Find where the given text appears and provide that cell's center as [x, y] coordinate. 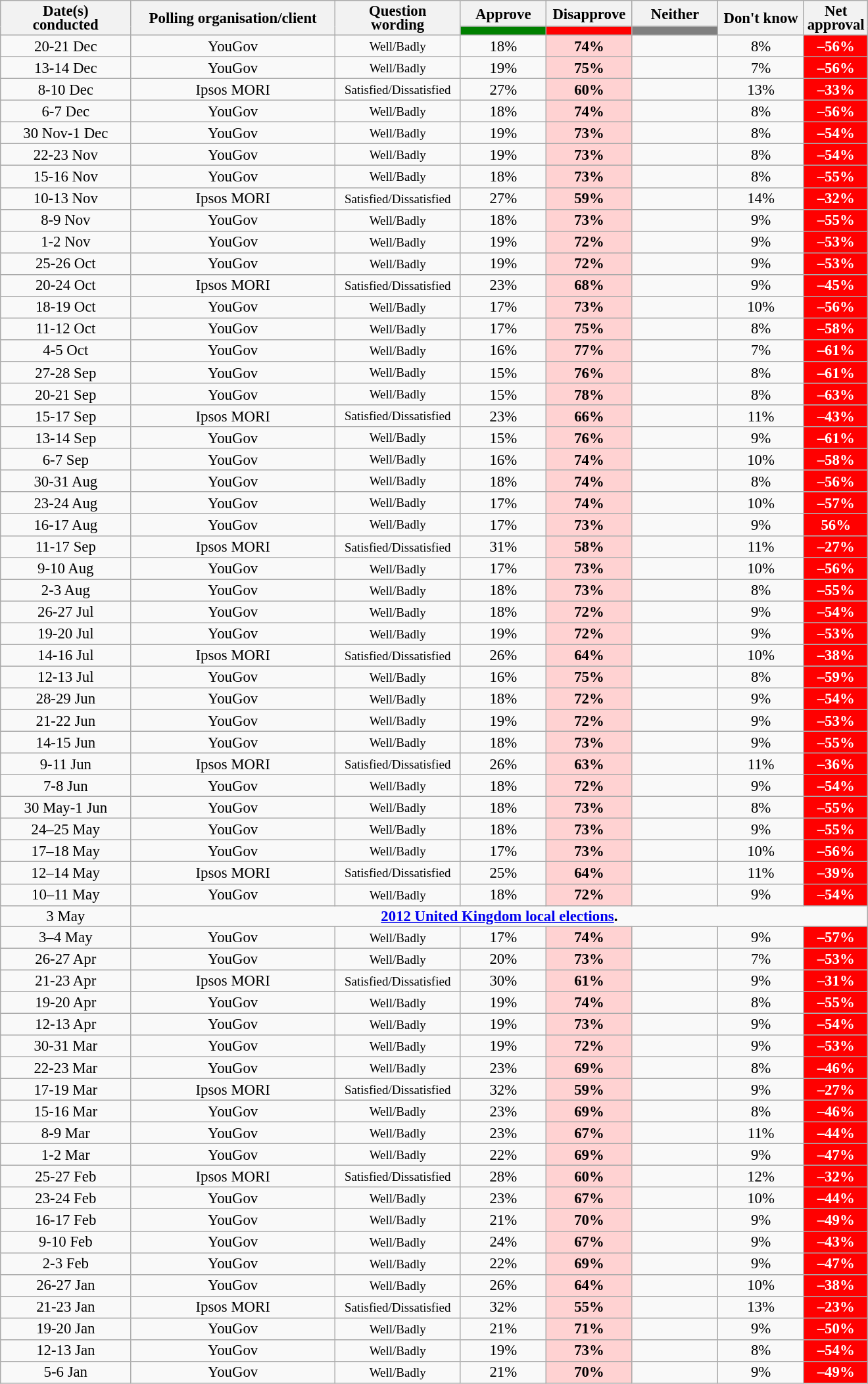
9-10 Aug [66, 568]
30-31 Aug [66, 481]
Disapprove [589, 13]
26-27 Jul [66, 611]
23-24 Feb [66, 1198]
15-16 Mar [66, 1111]
66% [589, 416]
Neither [675, 13]
11-12 Oct [66, 329]
20-24 Oct [66, 285]
9-10 Feb [66, 1241]
61% [589, 981]
3–4 May [66, 938]
18-19 Oct [66, 308]
14-16 Jul [66, 655]
7-8 Jun [66, 786]
12–14 May [66, 873]
2-3 Aug [66, 590]
2-3 Feb [66, 1264]
19-20 Jan [66, 1329]
25% [504, 873]
12-13 Apr [66, 1024]
8-9 Nov [66, 220]
28-29 Jun [66, 698]
30% [504, 981]
5-6 Jan [66, 1373]
19-20 Jul [66, 634]
Date(s)conducted [66, 18]
68% [589, 285]
9-11 Jun [66, 764]
15-17 Sep [66, 416]
6-7 Sep [66, 459]
71% [589, 1329]
10–11 May [66, 894]
56% [836, 525]
20% [504, 959]
1-2 Nov [66, 242]
14% [761, 199]
58% [589, 547]
–59% [836, 677]
8-10 Dec [66, 89]
21-23 Jan [66, 1307]
26-27 Apr [66, 959]
25-27 Feb [66, 1177]
4-5 Oct [66, 351]
20-21 Dec [66, 46]
78% [589, 394]
19-20 Apr [66, 1002]
1-2 Mar [66, 1155]
–39% [836, 873]
–23% [836, 1307]
31% [504, 547]
77% [589, 351]
17–18 May [66, 851]
15-16 Nov [66, 176]
24% [504, 1241]
30-31 Mar [66, 1045]
Don't know [761, 18]
14-15 Jun [66, 743]
28% [504, 1177]
10-13 Nov [66, 199]
12% [761, 1177]
27-28 Sep [66, 372]
24–25 May [66, 830]
–50% [836, 1329]
Net approval [836, 18]
8-9 Mar [66, 1133]
2012 United Kingdom local elections. [500, 916]
–31% [836, 981]
–45% [836, 285]
Polling organisation/client [233, 18]
16-17 Feb [66, 1220]
30 Nov-1 Dec [66, 133]
–63% [836, 394]
12-13 Jan [66, 1350]
63% [589, 764]
Questionwording [397, 18]
25-26 Oct [66, 263]
30 May-1 Jun [66, 807]
22-23 Mar [66, 1068]
22-23 Nov [66, 155]
–33% [836, 89]
55% [589, 1307]
21-23 Apr [66, 981]
12-13 Jul [66, 677]
6-7 Dec [66, 112]
–36% [836, 764]
13-14 Dec [66, 68]
16-17 Aug [66, 525]
11-17 Sep [66, 547]
Approve [504, 13]
17-19 Mar [66, 1090]
20-21 Sep [66, 394]
23-24 Aug [66, 502]
26-27 Jan [66, 1285]
21-22 Jun [66, 721]
3 May [66, 916]
13-14 Sep [66, 438]
